Locate the cell with the specified text and output its (x, y) center coordinate. 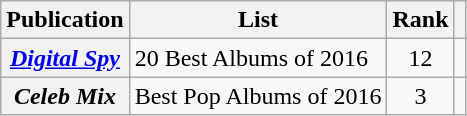
12 (420, 58)
3 (420, 96)
Rank (420, 20)
Publication (65, 20)
Best Pop Albums of 2016 (258, 96)
Celeb Mix (65, 96)
Digital Spy (65, 58)
20 Best Albums of 2016 (258, 58)
List (258, 20)
